From the cell containing the given text, extract its center point as (x, y) coordinate. 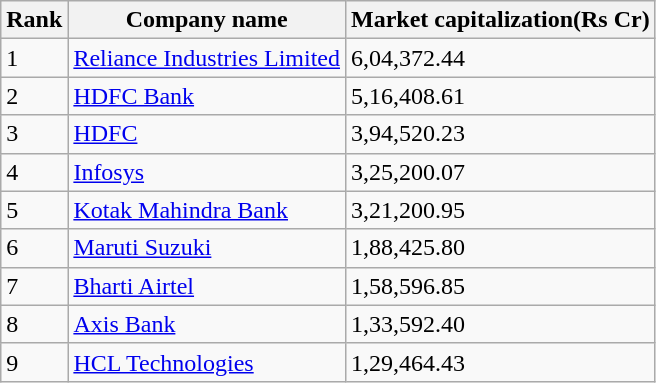
5,16,408.61 (501, 96)
Infosys (207, 172)
4 (34, 172)
Rank (34, 20)
5 (34, 210)
1,29,464.43 (501, 362)
6 (34, 248)
1,58,596.85 (501, 286)
3,94,520.23 (501, 134)
Bharti Airtel (207, 286)
1,33,592.40 (501, 324)
3,25,200.07 (501, 172)
Maruti Suzuki (207, 248)
Kotak Mahindra Bank (207, 210)
Axis Bank (207, 324)
8 (34, 324)
HDFC Bank (207, 96)
9 (34, 362)
HCL Technologies (207, 362)
7 (34, 286)
1,88,425.80 (501, 248)
1 (34, 58)
HDFC (207, 134)
3 (34, 134)
2 (34, 96)
3,21,200.95 (501, 210)
Reliance Industries Limited (207, 58)
6,04,372.44 (501, 58)
Market capitalization(Rs Cr) (501, 20)
Company name (207, 20)
